Locate the cell with the specified text and output its (x, y) center coordinate. 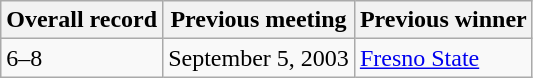
6–8 (82, 58)
Previous meeting (259, 20)
Previous winner (443, 20)
Overall record (82, 20)
September 5, 2003 (259, 58)
Fresno State (443, 58)
